Determine the [X, Y] coordinate at the center of the cell enclosing the given text.  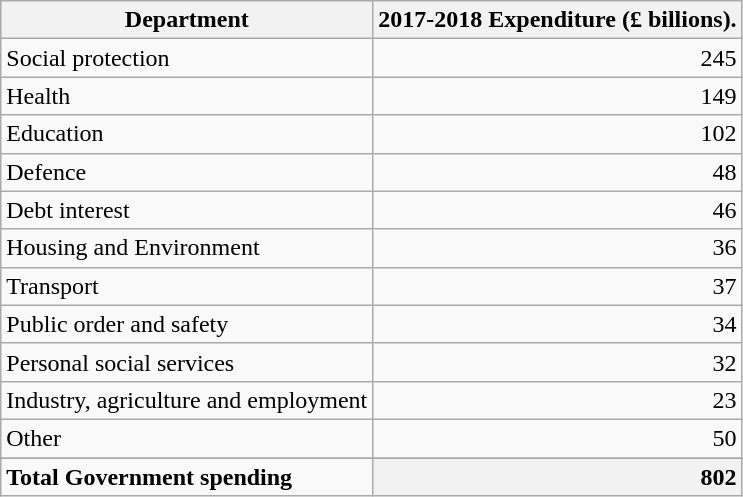
Debt interest [187, 210]
2017-2018 Expenditure (£ billions). [558, 20]
Personal social services [187, 362]
Health [187, 96]
802 [558, 477]
Education [187, 134]
102 [558, 134]
245 [558, 58]
46 [558, 210]
Other [187, 438]
Public order and safety [187, 324]
Transport [187, 286]
Defence [187, 172]
34 [558, 324]
50 [558, 438]
149 [558, 96]
Total Government spending [187, 477]
32 [558, 362]
37 [558, 286]
36 [558, 248]
Department [187, 20]
Industry, agriculture and employment [187, 400]
23 [558, 400]
Social protection [187, 58]
48 [558, 172]
Housing and Environment [187, 248]
